Capture the cell that displays the provided text and extract its (x, y) central coordinate. 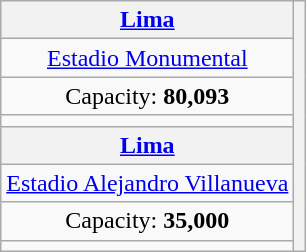
Capacity: 80,093 (148, 96)
Estadio Alejandro Villanueva (148, 183)
Capacity: 35,000 (148, 221)
Estadio Monumental (148, 58)
